Search for the cell housing the specified text and yield its (x, y) center coordinate. 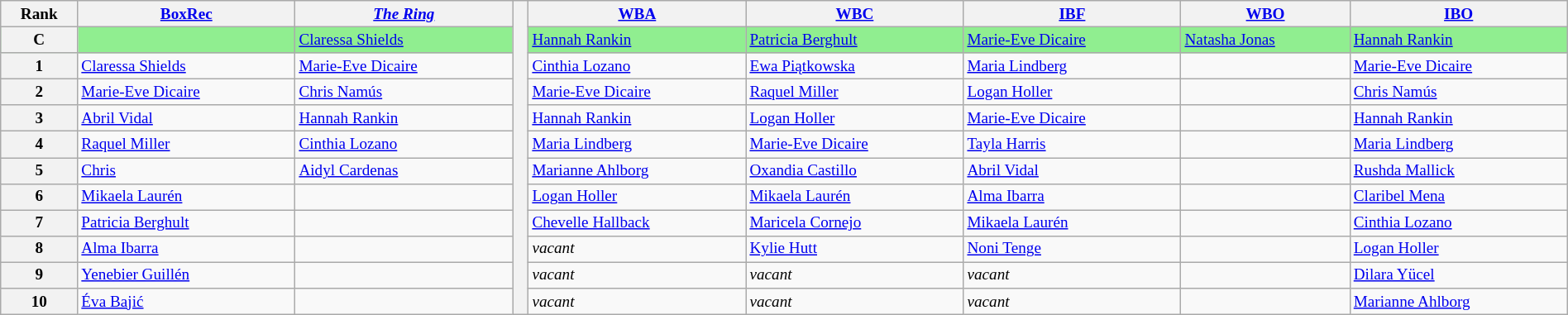
7 (40, 223)
WBC (855, 14)
Yenebier Guillén (187, 275)
Maricela Cornejo (855, 223)
3 (40, 118)
The Ring (404, 14)
Kylie Hutt (855, 249)
9 (40, 275)
Rushda Mallick (1459, 170)
Oxandia Castillo (855, 170)
WBO (1265, 14)
Noni Tenge (1072, 249)
Claribel Mena (1459, 197)
2 (40, 92)
IBO (1459, 14)
10 (40, 302)
Aidyl Cardenas (404, 170)
Tayla Harris (1072, 145)
5 (40, 170)
Ewa Piątkowska (855, 66)
C (40, 40)
Éva Bajić (187, 302)
8 (40, 249)
Dilara Yücel (1459, 275)
Rank (40, 14)
1 (40, 66)
BoxRec (187, 14)
Chris (187, 170)
4 (40, 145)
Chevelle Hallback (637, 223)
IBF (1072, 14)
WBA (637, 14)
6 (40, 197)
Natasha Jonas (1265, 40)
